Provide the (X, Y) coordinate of the cell's center where the given text is located.  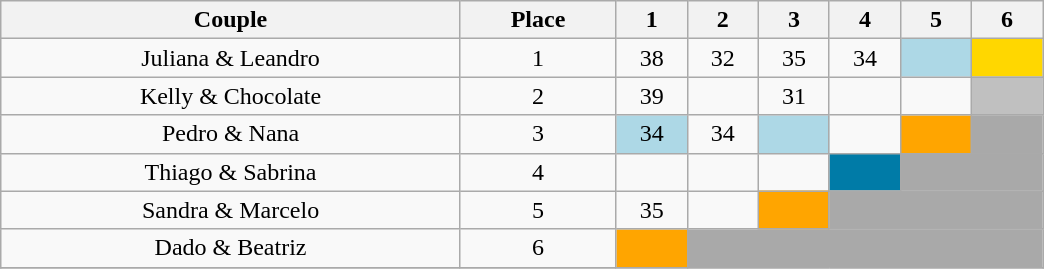
Couple (230, 20)
31 (794, 96)
Kelly & Chocolate (230, 96)
32 (722, 58)
Pedro & Nana (230, 134)
Dado & Beatriz (230, 248)
Juliana & Leandro (230, 58)
Sandra & Marcelo (230, 210)
39 (652, 96)
38 (652, 58)
Thiago & Sabrina (230, 172)
Place (538, 20)
